Provide the (x, y) coordinate of the cell's center where the given text is located.  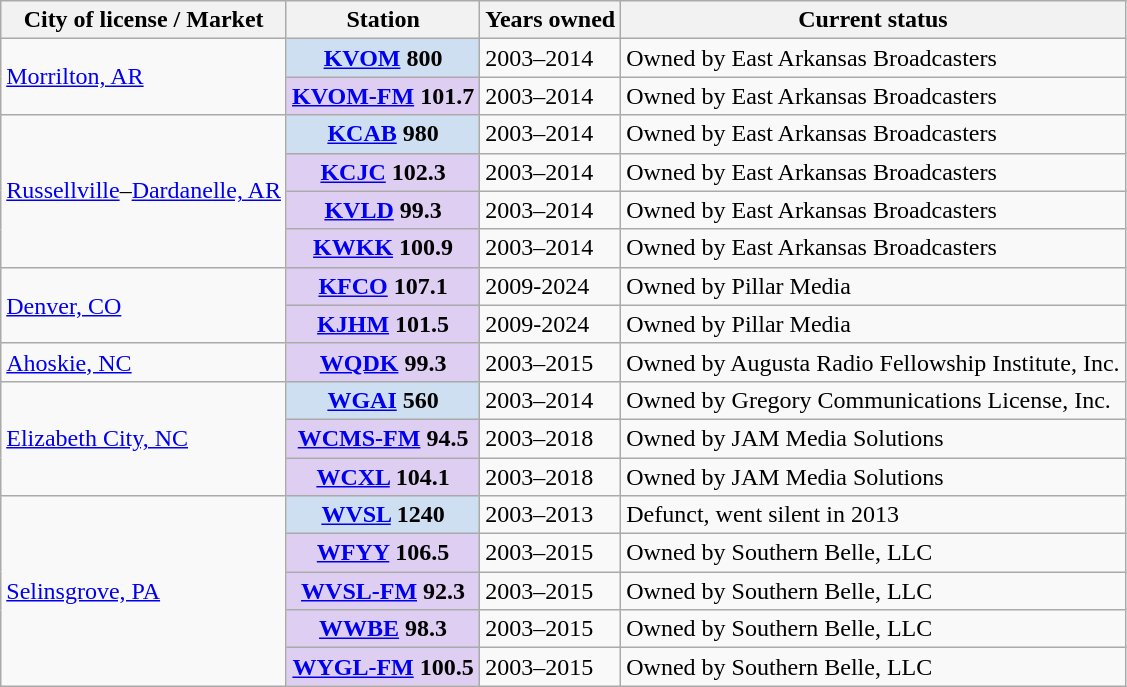
WFYY 106.5 (382, 553)
KVOM 800 (382, 58)
2003–2013 (550, 515)
City of license / Market (144, 20)
WCXL 104.1 (382, 477)
Morrilton, AR (144, 77)
Selinsgrove, PA (144, 591)
Years owned (550, 20)
Russellville–Dardanelle, AR (144, 191)
Owned by Augusta Radio Fellowship Institute, Inc. (873, 362)
WGAI 560 (382, 400)
Station (382, 20)
KWKK 100.9 (382, 248)
WWBE 98.3 (382, 629)
Denver, CO (144, 305)
Ahoskie, NC (144, 362)
WYGL-FM 100.5 (382, 667)
WVSL 1240 (382, 515)
KVOM-FM 101.7 (382, 96)
KCJC 102.3 (382, 172)
WQDK 99.3 (382, 362)
KFCO 107.1 (382, 286)
KVLD 99.3 (382, 210)
Defunct, went silent in 2013 (873, 515)
WVSL-FM 92.3 (382, 591)
KJHM 101.5 (382, 324)
Current status (873, 20)
WCMS-FM 94.5 (382, 438)
KCAB 980 (382, 134)
Owned by Gregory Communications License, Inc. (873, 400)
Elizabeth City, NC (144, 438)
